Locate the cell with the specified text and output its (x, y) center coordinate. 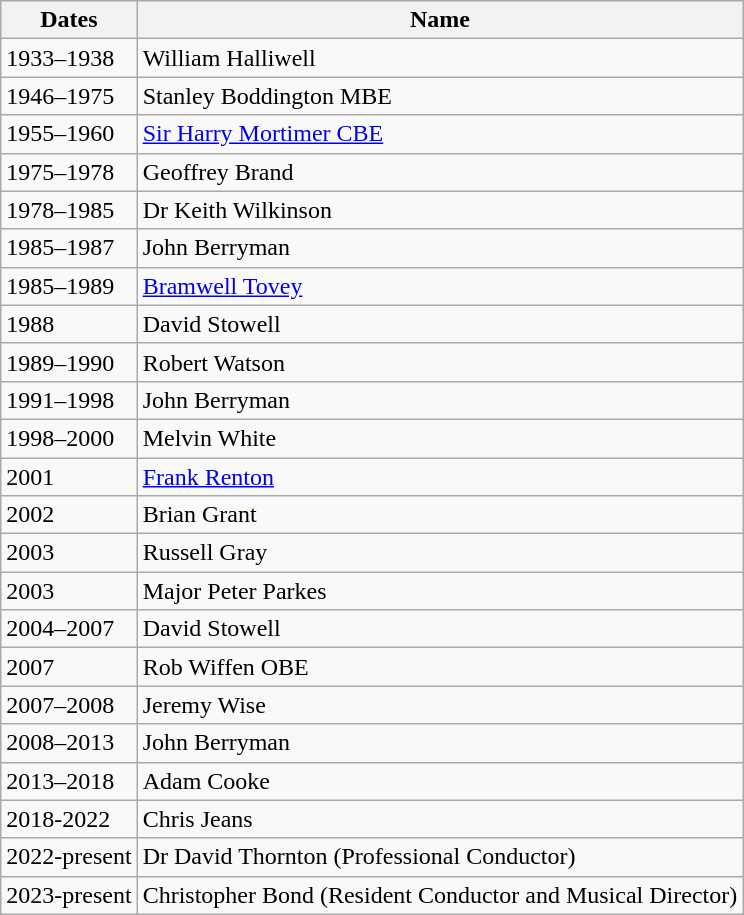
Jeremy Wise (440, 705)
Major Peter Parkes (440, 591)
2002 (69, 515)
1933–1938 (69, 58)
2007 (69, 667)
1988 (69, 324)
1975–1978 (69, 172)
2001 (69, 477)
Frank Renton (440, 477)
2018-2022 (69, 819)
Chris Jeans (440, 819)
Brian Grant (440, 515)
Rob Wiffen OBE (440, 667)
Stanley Boddington MBE (440, 96)
2007–2008 (69, 705)
Bramwell Tovey (440, 286)
2008–2013 (69, 743)
1985–1989 (69, 286)
Melvin White (440, 438)
Russell Gray (440, 553)
Sir Harry Mortimer CBE (440, 134)
Adam Cooke (440, 781)
1985–1987 (69, 248)
William Halliwell (440, 58)
Christopher Bond (Resident Conductor and Musical Director) (440, 895)
Dates (69, 20)
1946–1975 (69, 96)
2022-present (69, 857)
1955–1960 (69, 134)
1989–1990 (69, 362)
2004–2007 (69, 629)
1991–1998 (69, 400)
Robert Watson (440, 362)
1978–1985 (69, 210)
2023-present (69, 895)
2013–2018 (69, 781)
1998–2000 (69, 438)
Dr Keith Wilkinson (440, 210)
Name (440, 20)
Dr David Thornton (Professional Conductor) (440, 857)
Geoffrey Brand (440, 172)
